Find where the given text appears and provide that cell's center as (X, Y) coordinate. 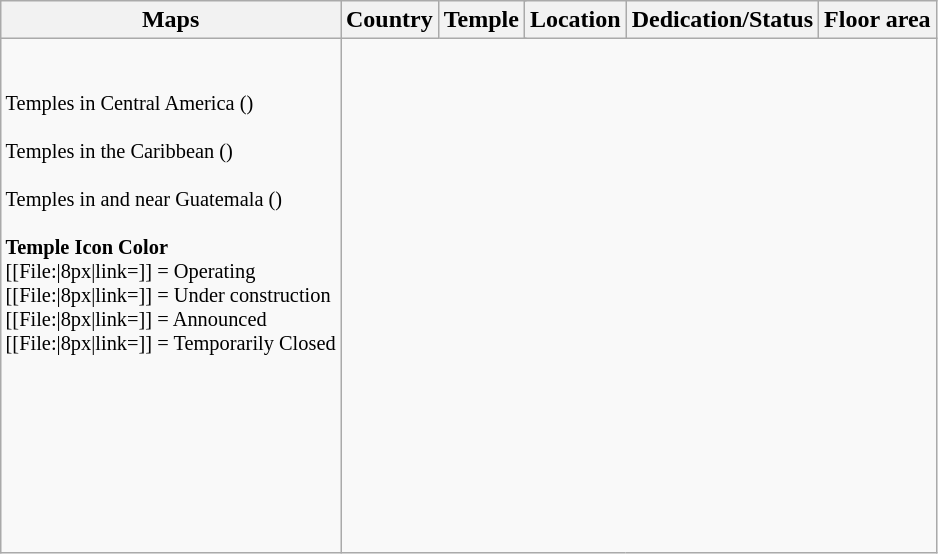
Location (575, 20)
Country (389, 20)
Temple (481, 20)
Dedication/Status (722, 20)
Floor area (878, 20)
Maps (171, 20)
